Extract the (X, Y) coordinate from the center of the cell holding the provided text.  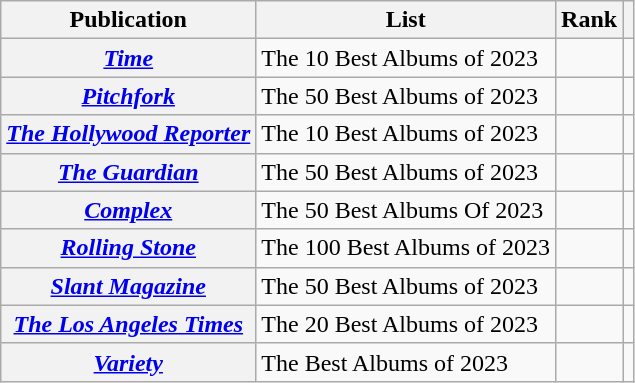
Publication (128, 20)
The Guardian (128, 172)
The 100 Best Albums of 2023 (406, 248)
List (406, 20)
The Los Angeles Times (128, 324)
The Hollywood Reporter (128, 134)
The 50 Best Albums Of 2023 (406, 210)
Complex (128, 210)
Slant Magazine (128, 286)
Pitchfork (128, 96)
Rank (590, 20)
The 20 Best Albums of 2023 (406, 324)
Rolling Stone (128, 248)
Variety (128, 362)
Time (128, 58)
The Best Albums of 2023 (406, 362)
